Output the (x, y) coordinate of the center of the cell containing the given text.  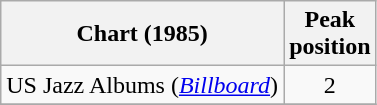
Chart (1985) (142, 34)
2 (330, 85)
US Jazz Albums (Billboard) (142, 85)
Peakposition (330, 34)
